Provide the [X, Y] coordinate of the cell's center where the given text is located.  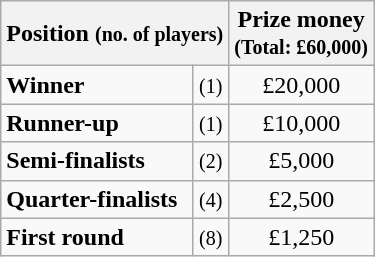
£1,250 [302, 237]
Quarter-finalists [97, 199]
(4) [211, 199]
(8) [211, 237]
Position (no. of players) [115, 34]
£20,000 [302, 85]
Semi-finalists [97, 161]
First round [97, 237]
Runner-up [97, 123]
Winner [97, 85]
£2,500 [302, 199]
£5,000 [302, 161]
(2) [211, 161]
Prize money(Total: £60,000) [302, 34]
£10,000 [302, 123]
